Find where the given text appears and provide that cell's center as [X, Y] coordinate. 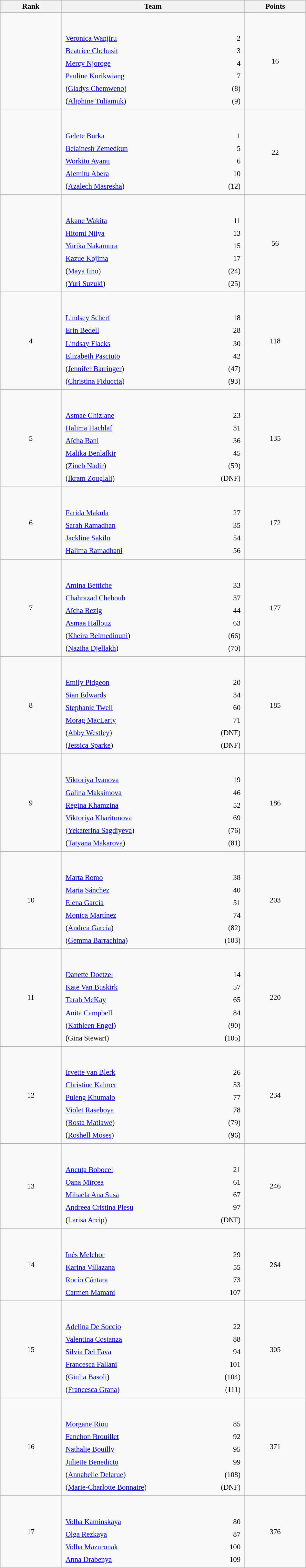
Valentina Costanza [131, 1339]
Belainesh Zemedkun [136, 148]
38 [222, 877]
Beatrice Chebusit [139, 51]
Francesca Fallani [131, 1365]
Aïcha Rezig [136, 610]
Danette Doetzel 14 Kate Van Buskirk 57 Tarah McKay 65 Anita Campbell 84 (Kathleen Engel) (90) (Gina Stewart) (105) [153, 998]
Morgane Riou [134, 1424]
(96) [223, 1135]
Akane Wakita 11 Hitomi Niiya 13 Yurika Nakamura 15 Kazue Kojima 17 (Maya Iino) (24) (Yuri Suzuki) (25) [153, 243]
Adelina De Soccio 22 Valentina Costanza 88 Silvia Del Fava 94 Francesca Fallani 101 (Giulia Basoli) (104) (Francesca Grana) (111) [153, 1349]
(90) [219, 1025]
376 [275, 1532]
246 [275, 1186]
51 [222, 902]
(Zineb Nadir) [126, 466]
60 [216, 708]
Anna Drabenya [136, 1559]
Pauline Korikwiang [139, 76]
(Tatyana Makarova) [137, 843]
Volha Kaminskaya [136, 1522]
118 [275, 341]
Kate Van Buskirk [130, 987]
(Annabelle Delarue) [134, 1474]
18 [225, 318]
73 [223, 1280]
(Yuri Suzuki) [133, 284]
(8) [229, 89]
Olga Rezkaya [136, 1534]
Hitomi Niiya [133, 233]
Elena García [132, 902]
35 [229, 526]
Lindsay Flacks [135, 343]
Viktoriya Ivanova [137, 780]
2 [229, 38]
(25) [223, 284]
Silvia Del Fava [131, 1352]
Workitu Ayanu [136, 161]
12 [31, 1095]
186 [275, 803]
Juliette Benedicto [134, 1462]
67 [221, 1195]
31 [216, 428]
97 [221, 1208]
84 [219, 1012]
Adelina De Soccio [131, 1326]
(Rosta Matlawe) [133, 1123]
(Maya Iino) [133, 271]
(66) [226, 636]
Sarah Ramadhan [139, 526]
3 [229, 51]
109 [225, 1559]
234 [275, 1095]
Marta Romo 38 Maria Sánchez 40 Elena García 51 Monica Martínez 74 (Andrea García) (82) (Gemma Barrachina) (103) [153, 900]
(Yekaterina Sagdiyeva) [137, 830]
26 [223, 1072]
19 [227, 780]
40 [222, 890]
(Aliphine Tuliamuk) [139, 101]
185 [275, 705]
Halima Hachlaf [126, 428]
Veronica Wanjiru 2 Beatrice Chebusit 3 Mercy Njoroge 4 Pauline Korikwiang 7 (Gladys Chemweno) (8) (Aliphine Tuliamuk) (9) [153, 61]
(111) [221, 1390]
Kazue Kojima [133, 258]
27 [229, 513]
87 [225, 1534]
37 [226, 598]
33 [226, 585]
9 [31, 803]
54 [229, 538]
77 [223, 1097]
Yurika Nakamura [133, 246]
Emily Pidgeon 20 Sian Edwards 34 Stephanie Twell 60 Morag MacLarty 71 (Abby Westley) (DNF) (Jessica Sparke) (DNF) [153, 705]
Danette Doetzel [130, 975]
Puleng Khumalo [133, 1097]
(Gladys Chemweno) [139, 89]
21 [221, 1169]
Amina Bettiche 33 Chahrazad Cheboub 37 Aïcha Rezig 44 Asmaa Hallouz 63 (Kheira Belmediouni) (66) (Naziha Djellakh) (70) [153, 608]
(Kathleen Engel) [130, 1025]
Karina Villazana [134, 1267]
23 [216, 415]
Morag MacLarty [126, 720]
(Gemma Barrachina) [132, 940]
Marta Romo [132, 877]
Oana Mircea [131, 1182]
264 [275, 1265]
(Abby Westley) [126, 733]
61 [221, 1182]
Malika Benlafkir [126, 453]
Amina Bettiche [136, 585]
Alemitu Abera [136, 173]
30 [225, 343]
(59) [216, 466]
78 [223, 1110]
63 [226, 623]
Lindsey Scherf [135, 318]
65 [219, 1000]
Stephanie Twell [126, 708]
Regina Khamzina [137, 805]
(12) [225, 186]
(70) [226, 648]
Halima Ramadhani [139, 551]
Rocío Cántara [134, 1280]
(Christina Fiduccia) [135, 381]
(24) [223, 271]
Morgane Riou 85 Fanchon Brouillet 92 Nathalie Bouilly 95 Juliette Benedicto 99 (Annabelle Delarue) (108) (Marie-Charlotte Bonnaire) (DNF) [153, 1447]
(Gina Stewart) [130, 1038]
Anita Campbell [130, 1012]
Ancuța Bobocel [131, 1169]
(105) [219, 1038]
92 [223, 1437]
(Roshell Moses) [133, 1135]
Rank [31, 6]
Maria Sánchez [132, 890]
(Azalech Masresha) [136, 186]
99 [223, 1462]
Galina Maksimova [137, 793]
Farida Makula [139, 513]
(81) [227, 843]
Asmaa Hallouz [136, 623]
1 [225, 136]
Irvette van Blerk [133, 1072]
80 [225, 1522]
101 [221, 1365]
Elizabeth Pasciuto [135, 356]
Andreea Cristina Plesu [131, 1208]
Nathalie Bouilly [134, 1449]
Volha Kaminskaya 80 Olga Rezkaya 87 Volha Mazuronak 100 Anna Drabenya 109 [153, 1532]
(93) [225, 381]
Tarah McKay [130, 1000]
(103) [222, 940]
29 [223, 1254]
Asmae Ghizlane [126, 415]
Mercy Njoroge [139, 64]
94 [221, 1352]
100 [225, 1547]
44 [226, 610]
74 [222, 915]
(Jessica Sparke) [126, 745]
Points [275, 6]
55 [223, 1267]
53 [223, 1085]
20 [216, 683]
Lindsey Scherf 18 Erin Bedell 28 Lindsay Flacks 30 Elizabeth Pasciuto 42 (Jennifer Barringer) (47) (Christina Fiduccia) (93) [153, 341]
Gelete Burka [136, 136]
Team [153, 6]
371 [275, 1447]
135 [275, 438]
45 [216, 453]
71 [216, 720]
85 [223, 1424]
220 [275, 998]
88 [221, 1339]
Veronica Wanjiru [139, 38]
34 [216, 695]
69 [227, 818]
(76) [227, 830]
Christine Kalmer [133, 1085]
28 [225, 330]
Ancuța Bobocel 21 Oana Mircea 61 Mihaela Ana Susa 67 Andreea Cristina Plesu 97 (Larisa Arcip) (DNF) [153, 1186]
Emily Pidgeon [126, 683]
Viktoriya Kharitonova [137, 818]
Viktoriya Ivanova 19 Galina Maksimova 46 Regina Khamzina 52 Viktoriya Kharitonova 69 (Yekaterina Sagdiyeva) (76) (Tatyana Makarova) (81) [153, 803]
52 [227, 805]
(82) [222, 928]
Aïcha Bani [126, 441]
(Naziha Djellakh) [136, 648]
(Larisa Arcip) [131, 1220]
305 [275, 1349]
Inés Melchor 29 Karina Villazana 55 Rocío Cántara 73 Carmen Mamani 107 [153, 1265]
203 [275, 900]
Erin Bedell [135, 330]
(79) [223, 1123]
Sian Edwards [126, 695]
(9) [229, 101]
(Ikram Zouglali) [126, 478]
Farida Makula 27 Sarah Ramadhan 35 Jackline Sakilu 54 Halima Ramadhani 56 [153, 523]
(Marie-Charlotte Bonnaire) [134, 1487]
(Jennifer Barringer) [135, 369]
Inés Melchor [134, 1254]
Gelete Burka 1 Belainesh Zemedkun 5 Workitu Ayanu 6 Alemitu Abera 10 (Azalech Masresha) (12) [153, 152]
Irvette van Blerk 26 Christine Kalmer 53 Puleng Khumalo 77 Violet Raseboya 78 (Rosta Matlawe) (79) (Roshell Moses) (96) [153, 1095]
46 [227, 793]
Fanchon Brouillet [134, 1437]
(Francesca Grana) [131, 1390]
177 [275, 608]
95 [223, 1449]
57 [219, 987]
Chahrazad Cheboub [136, 598]
Volha Mazuronak [136, 1547]
107 [223, 1292]
172 [275, 523]
36 [216, 441]
(Andrea García) [132, 928]
Monica Martínez [132, 915]
(Kheira Belmediouni) [136, 636]
(104) [221, 1377]
Akane Wakita [133, 221]
Violet Raseboya [133, 1110]
(108) [223, 1474]
42 [225, 356]
Mihaela Ana Susa [131, 1195]
Jackline Sakilu [139, 538]
(47) [225, 369]
Carmen Mamani [134, 1292]
Asmae Ghizlane 23 Halima Hachlaf 31 Aïcha Bani 36 Malika Benlafkir 45 (Zineb Nadir) (59) (Ikram Zouglali) (DNF) [153, 438]
8 [31, 705]
(Giulia Basoli) [131, 1377]
